Provide the (X, Y) coordinate of the cell's center where the given text is located.  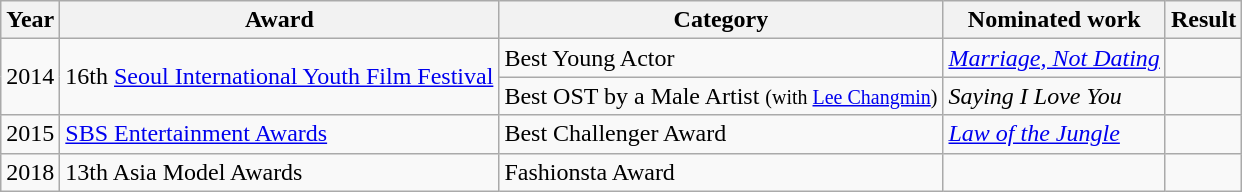
2018 (30, 172)
Saying I Love You (1054, 96)
Award (280, 20)
Category (721, 20)
Nominated work (1054, 20)
Result (1203, 20)
SBS Entertainment Awards (280, 134)
Best Challenger Award (721, 134)
2014 (30, 77)
16th Seoul International Youth Film Festival (280, 77)
Fashionsta Award (721, 172)
Law of the Jungle (1054, 134)
13th Asia Model Awards (280, 172)
Best Young Actor (721, 58)
Best OST by a Male Artist (with Lee Changmin) (721, 96)
Year (30, 20)
Marriage, Not Dating (1054, 58)
2015 (30, 134)
